Locate the cell with the specified text and output its (x, y) center coordinate. 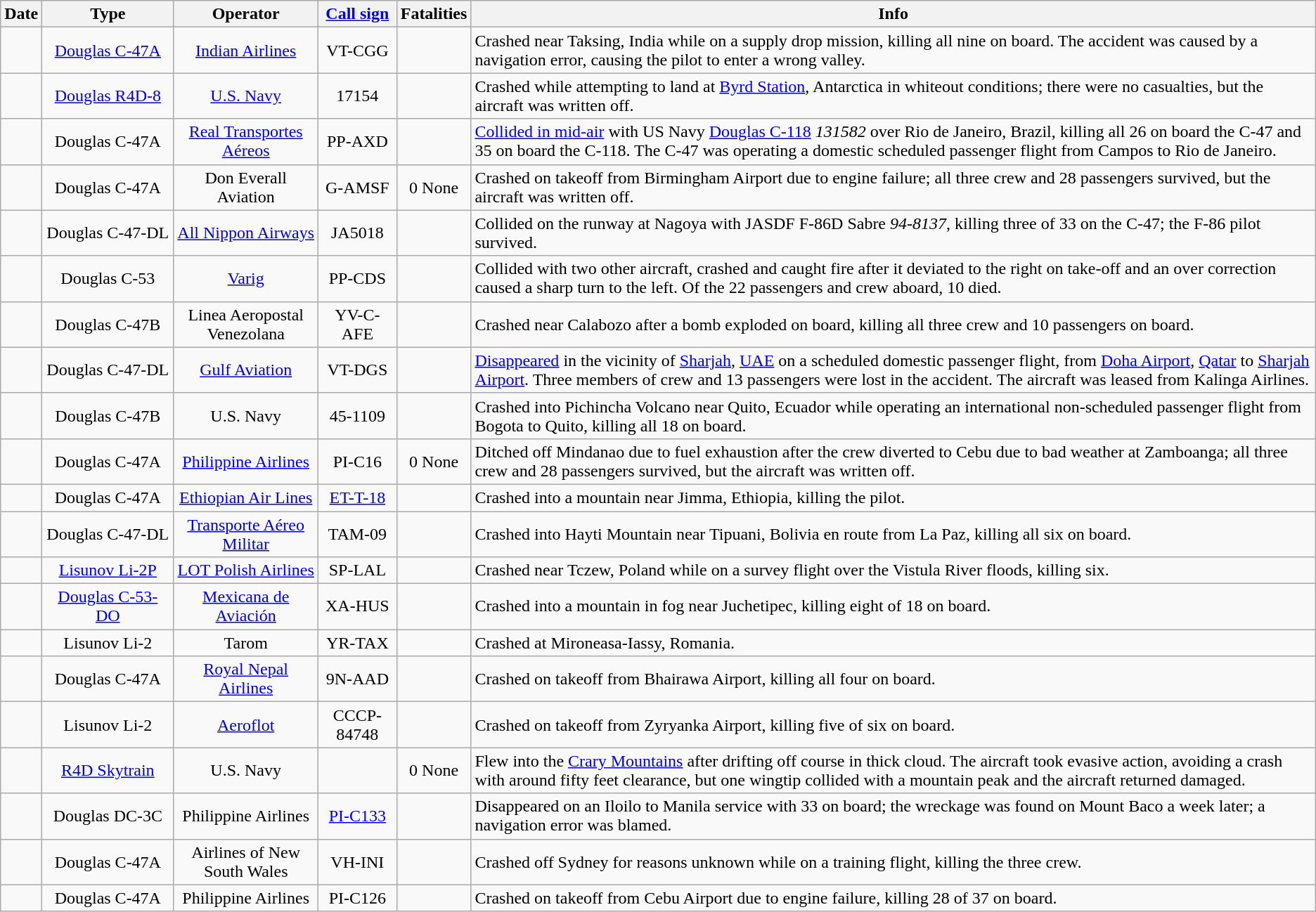
PI-C126 (358, 898)
Date (21, 14)
Ethiopian Air Lines (246, 497)
Transporte Aéreo Militar (246, 534)
Crashed on takeoff from Birmingham Airport due to engine failure; all three crew and 28 passengers survived, but the aircraft was written off. (893, 187)
PI-C133 (358, 816)
Douglas DC-3C (108, 816)
Fatalities (434, 14)
Lisunov Li-2P (108, 571)
Crashed off Sydney for reasons unknown while on a training flight, killing the three crew. (893, 861)
Aeroflot (246, 725)
Linea Aeropostal Venezolana (246, 325)
PP-CDS (358, 278)
Call sign (358, 14)
Crashed into a mountain in fog near Juchetipec, killing eight of 18 on board. (893, 607)
PP-AXD (358, 142)
YR-TAX (358, 643)
Douglas C-53 (108, 278)
Varig (246, 278)
Crashed into Hayti Mountain near Tipuani, Bolivia en route from La Paz, killing all six on board. (893, 534)
Crashed on takeoff from Cebu Airport due to engine failure, killing 28 of 37 on board. (893, 898)
Douglas C-53-DO (108, 607)
Crashed near Calabozo after a bomb exploded on board, killing all three crew and 10 passengers on board. (893, 325)
JA5018 (358, 233)
Douglas R4D-8 (108, 96)
9N-AAD (358, 679)
PI-C16 (358, 461)
Disappeared on an Iloilo to Manila service with 33 on board; the wreckage was found on Mount Baco a week later; a navigation error was blamed. (893, 816)
Real Transportes Aéreos (246, 142)
VH-INI (358, 861)
CCCP-84748 (358, 725)
All Nippon Airways (246, 233)
R4D Skytrain (108, 770)
VT-DGS (358, 370)
Crashed on takeoff from Zyryanka Airport, killing five of six on board. (893, 725)
Don Everall Aviation (246, 187)
TAM-09 (358, 534)
Mexicana de Aviación (246, 607)
Crashed while attempting to land at Byrd Station, Antarctica in whiteout conditions; there were no casualties, but the aircraft was written off. (893, 96)
Crashed into a mountain near Jimma, Ethiopia, killing the pilot. (893, 497)
Gulf Aviation (246, 370)
17154 (358, 96)
XA-HUS (358, 607)
ET-T-18 (358, 497)
SP-LAL (358, 571)
Royal Nepal Airlines (246, 679)
LOT Polish Airlines (246, 571)
Info (893, 14)
Operator (246, 14)
45-1109 (358, 416)
Collided on the runway at Nagoya with JASDF F-86D Sabre 94-8137, killing three of 33 on the C-47; the F-86 pilot survived. (893, 233)
Airlines of New South Wales (246, 861)
Crashed at Mironeasa-Iassy, Romania. (893, 643)
Type (108, 14)
VT-CGG (358, 51)
Crashed on takeoff from Bhairawa Airport, killing all four on board. (893, 679)
G-AMSF (358, 187)
Indian Airlines (246, 51)
Crashed near Tczew, Poland while on a survey flight over the Vistula River floods, killing six. (893, 571)
Tarom (246, 643)
YV-C-AFE (358, 325)
